Pinpoint the cell where the given text exists, returning its [X, Y] midpoint coordinate. 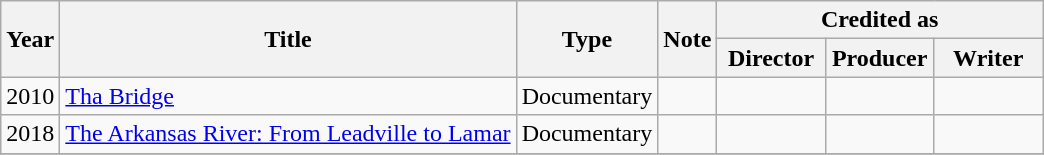
Year [30, 39]
Writer [988, 58]
Producer [880, 58]
Type [587, 39]
The Arkansas River: From Leadville to Lamar [288, 134]
Director [772, 58]
2010 [30, 96]
Credited as [880, 20]
Title [288, 39]
Tha Bridge [288, 96]
Note [688, 39]
2018 [30, 134]
